Return (x, y) of the center of cell containing provided text 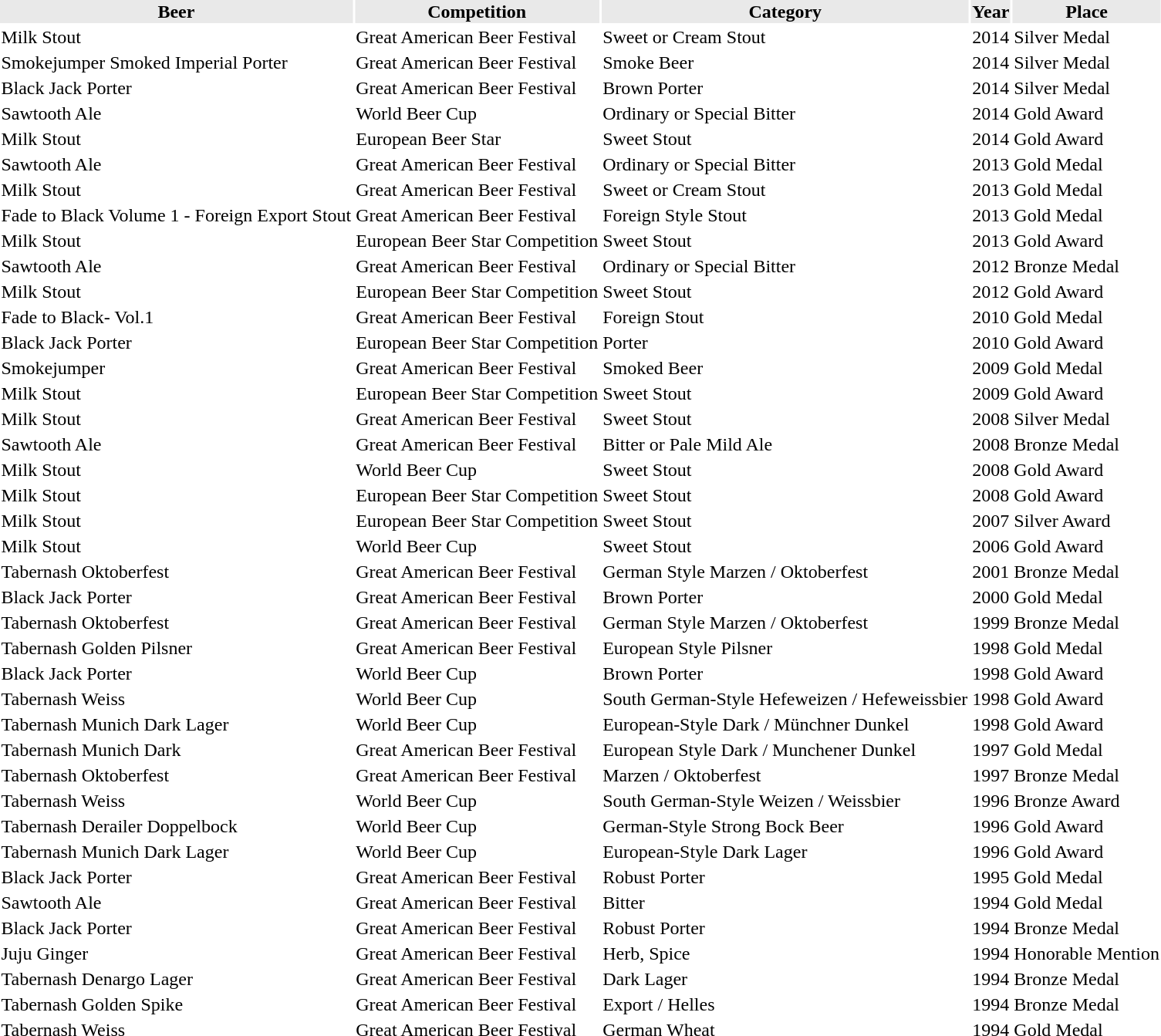
Bitter or Pale Mild Ale (785, 444)
2001 (991, 572)
Tabernash Golden Pilsner (176, 648)
2000 (991, 597)
Foreign Stout (785, 317)
European Style Pilsner (785, 648)
Tabernash Golden Spike (176, 1004)
European Beer Star (477, 139)
Tabernash Denargo Lager (176, 979)
Bitter (785, 903)
2007 (991, 521)
Juju Ginger (176, 953)
European Style Dark / Munchener Dunkel (785, 750)
Tabernash Derailer Doppelbock (176, 826)
Foreign Style Stout (785, 215)
European-Style Dark Lager (785, 852)
Competition (477, 12)
1995 (991, 877)
Year (991, 12)
Marzen / Oktoberfest (785, 775)
Smoke Beer (785, 62)
South German-Style Weizen / Weissbier (785, 801)
Smokejumper Smoked Imperial Porter (176, 62)
Porter (785, 343)
Category (785, 12)
Bronze Award (1087, 801)
1999 (991, 623)
Fade to Black Volume 1 - Foreign Export Stout (176, 215)
Tabernash Munich Dark (176, 750)
Export / Helles (785, 1004)
Honorable Mention (1087, 953)
South German-Style Hefeweizen / Hefeweissbier (785, 699)
Smokejumper (176, 368)
Beer (176, 12)
European-Style Dark / Münchner Dunkel (785, 724)
2006 (991, 546)
German-Style Strong Bock Beer (785, 826)
Silver Award (1087, 521)
Smoked Beer (785, 368)
Herb, Spice (785, 953)
Place (1087, 12)
Dark Lager (785, 979)
Fade to Black- Vol.1 (176, 317)
